Find where the given text appears and provide that cell's center as [X, Y] coordinate. 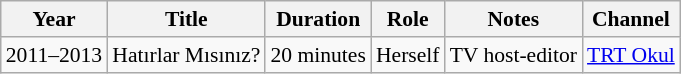
Year [54, 19]
Notes [514, 19]
Hatırlar Mısınız? [186, 55]
Channel [631, 19]
Title [186, 19]
TV host-editor [514, 55]
TRT Okul [631, 55]
Role [408, 19]
20 minutes [318, 55]
2011–2013 [54, 55]
Herself [408, 55]
Duration [318, 19]
